For the text-containing cell, return its midpoint in [X, Y] coordinate format. 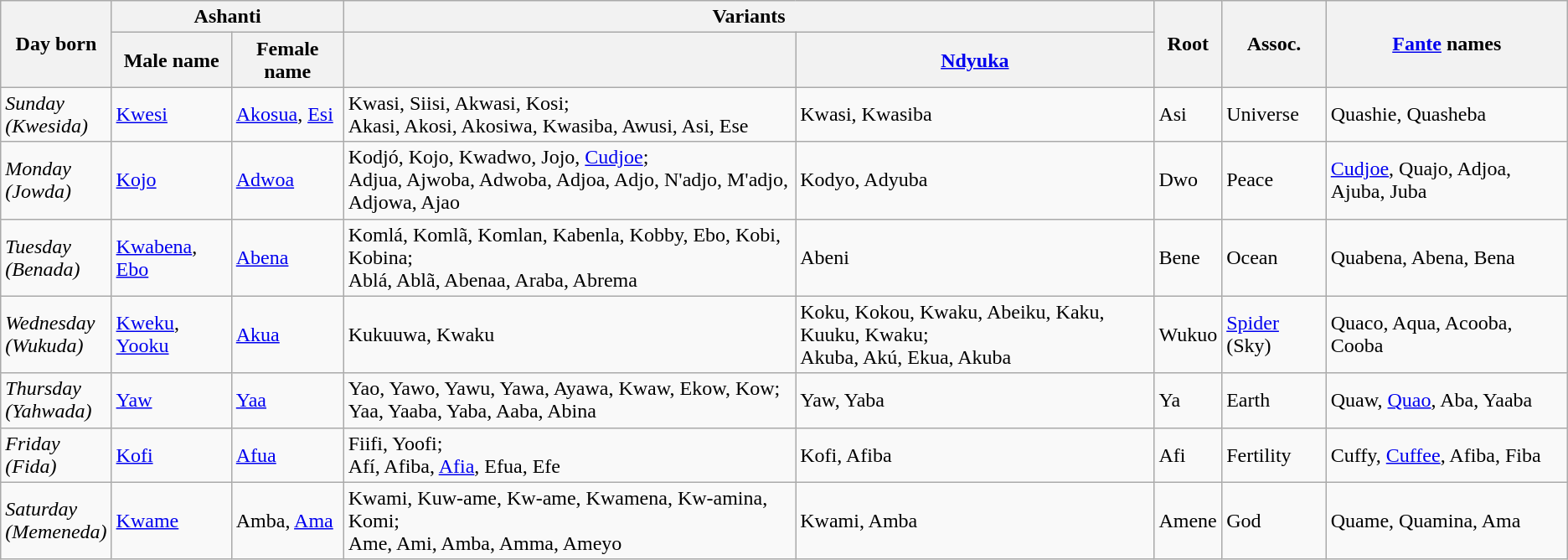
Variants [749, 17]
Kwasi, Siisi, Akwasi, Kosi;Akasi, Akosi, Akosiwa, Kwasiba, Awusi, Asi, Ese [570, 114]
Yao, Yawo, Yawu, Yawa, Ayawa, Kwaw, Ekow, Kow;Yaa, Yaaba, Yaba, Aaba, Abina [570, 401]
Kwabena, Ebo [171, 257]
Koku, Kokou, Kwaku, Abeiku, Kaku, Kuuku, Kwaku;Akuba, Akú, Ekua, Akuba [975, 334]
Abeni [975, 257]
Thursday(Yahwada) [56, 401]
Adwoa [287, 180]
Komlá, Komlã, Komlan, Kabenla, Kobby, Ebo, Kobi, Kobina;Ablá, Ablã, Abenaa, Araba, Abrema [570, 257]
Universe [1275, 114]
Fante names [1447, 44]
Abena [287, 257]
Kukuuwa, Kwaku [570, 334]
Quashie, Quasheba [1447, 114]
Earth [1275, 401]
Wukuo [1188, 334]
Female name [287, 60]
Yaa [287, 401]
Kojo [171, 180]
Akosua, Esi [287, 114]
Peace [1275, 180]
Amba, Ama [287, 521]
Male name [171, 60]
Afi [1188, 454]
Sunday(Kwesida) [56, 114]
Akua [287, 334]
Kwami, Amba [975, 521]
Day born [56, 44]
Tuesday(Benada) [56, 257]
Ndyuka [975, 60]
Kwasi, Kwasiba [975, 114]
Quaco, Aqua, Acooba, Cooba [1447, 334]
Fiifi, Yoofi;Afí, Afiba, Afia, Efua, Efe [570, 454]
Fertility [1275, 454]
Yaw [171, 401]
Wednesday(Wukuda) [56, 334]
Asi [1188, 114]
Afua [287, 454]
Root [1188, 44]
Kweku, Yooku [171, 334]
Cudjoe, Quajo, Adjoa, Ajuba, Juba [1447, 180]
Quame, Quamina, Ama [1447, 521]
Ocean [1275, 257]
Kodyo, Adyuba [975, 180]
Kwame [171, 521]
God [1275, 521]
Bene [1188, 257]
Yaw, Yaba [975, 401]
Quaw, Quao, Aba, Yaaba [1447, 401]
Kofi [171, 454]
Ashanti [228, 17]
Assoc. [1275, 44]
Amene [1188, 521]
Quabena, Abena, Bena [1447, 257]
Kodjó, Kojo, Kwadwo, Jojo, Cudjoe;Adjua, Ajwoba, Adwoba, Adjoa, Adjo, N'adjo, M'adjo, Adjowa, Ajao [570, 180]
Monday(Jowda) [56, 180]
Cuffy, Cuffee, Afiba, Fiba [1447, 454]
Friday(Fida) [56, 454]
Dwo [1188, 180]
Ya [1188, 401]
Kwesi [171, 114]
Kwami, Kuw-ame, Kw-ame, Kwamena, Kw-amina, Komi;Ame, Ami, Amba, Amma, Ameyo [570, 521]
Spider (Sky) [1275, 334]
Kofi, Afiba [975, 454]
Saturday(Memeneda) [56, 521]
